Capture the cell that displays the provided text and extract its (X, Y) central coordinate. 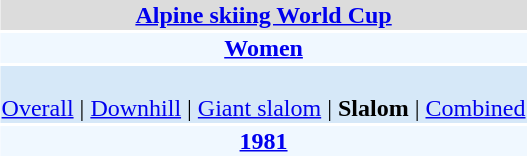
Alpine skiing World Cup (264, 15)
1981 (264, 141)
Overall | Downhill | Giant slalom | Slalom | Combined (264, 94)
Women (264, 48)
